Locate the cell with the specified text and output its [X, Y] center coordinate. 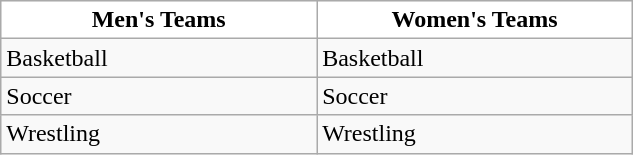
Women's Teams [475, 20]
Men's Teams [159, 20]
